Output the [x, y] coordinate of the center of the cell containing the given text.  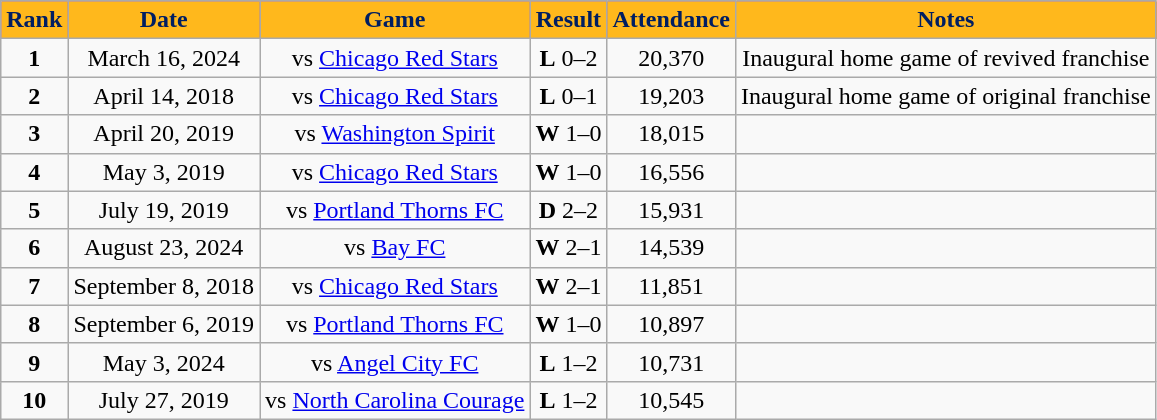
14,539 [671, 248]
2 [34, 96]
L 0–2 [568, 58]
September 6, 2019 [164, 324]
Date [164, 20]
July 27, 2019 [164, 400]
vs Washington Spirit [395, 134]
10,897 [671, 324]
9 [34, 362]
vs Bay FC [395, 248]
1 [34, 58]
18,015 [671, 134]
Inaugural home game of original franchise [946, 96]
vs Angel City FC [395, 362]
May 3, 2024 [164, 362]
6 [34, 248]
11,851 [671, 286]
10,545 [671, 400]
10,731 [671, 362]
April 20, 2019 [164, 134]
7 [34, 286]
5 [34, 210]
15,931 [671, 210]
10 [34, 400]
Game [395, 20]
8 [34, 324]
20,370 [671, 58]
Attendance [671, 20]
Notes [946, 20]
July 19, 2019 [164, 210]
Result [568, 20]
September 8, 2018 [164, 286]
Inaugural home game of revived franchise [946, 58]
D 2–2 [568, 210]
16,556 [671, 172]
4 [34, 172]
August 23, 2024 [164, 248]
vs North Carolina Courage [395, 400]
19,203 [671, 96]
May 3, 2019 [164, 172]
3 [34, 134]
Rank [34, 20]
March 16, 2024 [164, 58]
L 0–1 [568, 96]
April 14, 2018 [164, 96]
